Provide the (x, y) coordinate of the cell's center where the given text is located.  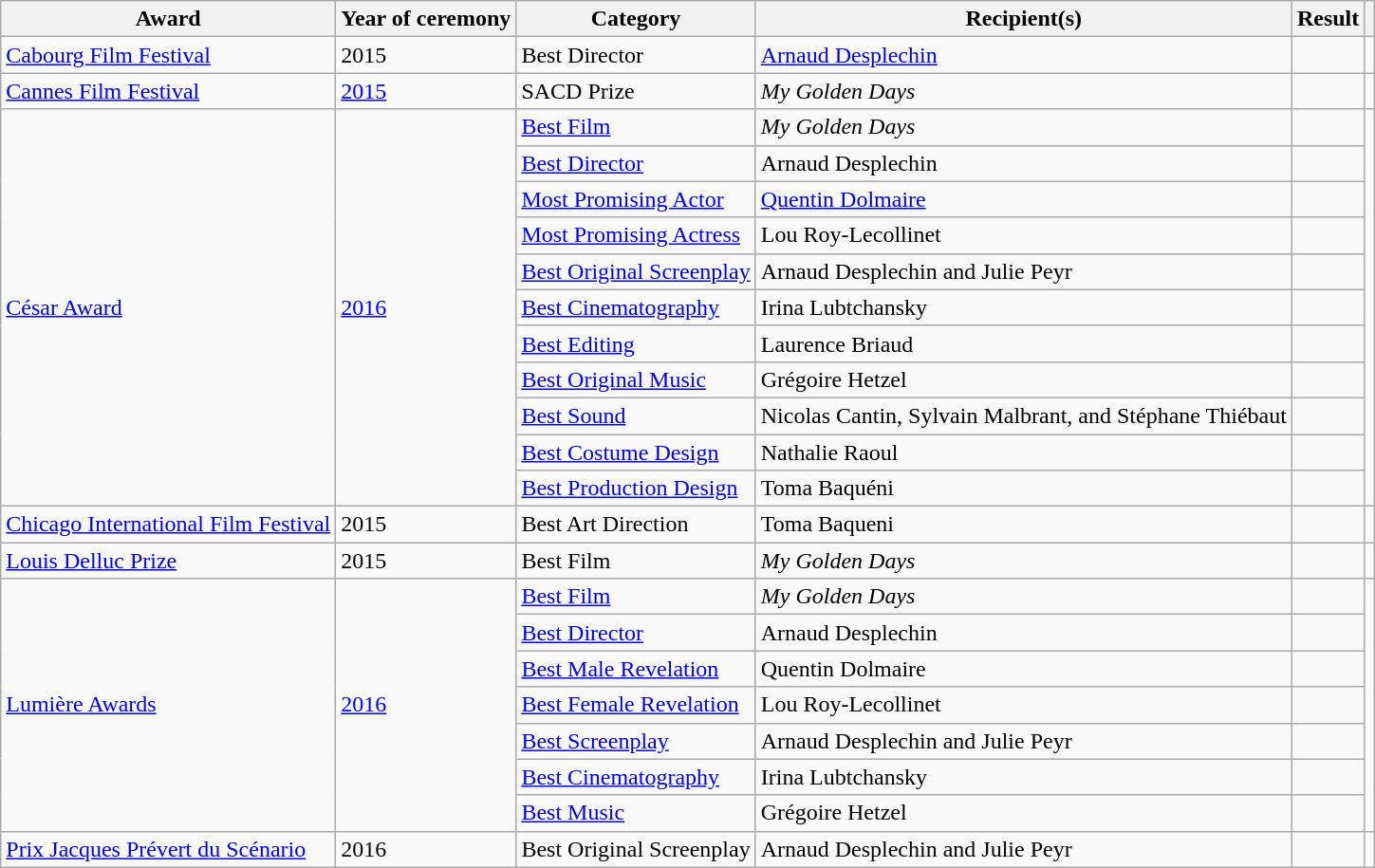
Award (169, 19)
Best Male Revelation (636, 669)
Best Screenplay (636, 741)
Best Costume Design (636, 452)
Cannes Film Festival (169, 91)
Best Art Direction (636, 525)
SACD Prize (636, 91)
Prix Jacques Prévert du Scénario (169, 849)
Toma Baqueni (1023, 525)
Best Production Design (636, 489)
Recipient(s) (1023, 19)
Best Original Music (636, 379)
Nathalie Raoul (1023, 452)
Laurence Briaud (1023, 343)
Nicolas Cantin, Sylvain Malbrant, and Stéphane Thiébaut (1023, 416)
Category (636, 19)
Best Female Revelation (636, 705)
César Award (169, 307)
Chicago International Film Festival (169, 525)
Most Promising Actor (636, 199)
Cabourg Film Festival (169, 55)
Best Sound (636, 416)
Most Promising Actress (636, 235)
Louis Delluc Prize (169, 561)
Toma Baquéni (1023, 489)
Best Editing (636, 343)
Best Music (636, 813)
Year of ceremony (426, 19)
Result (1328, 19)
Lumière Awards (169, 705)
